From the cell containing the given text, extract its center point as (x, y) coordinate. 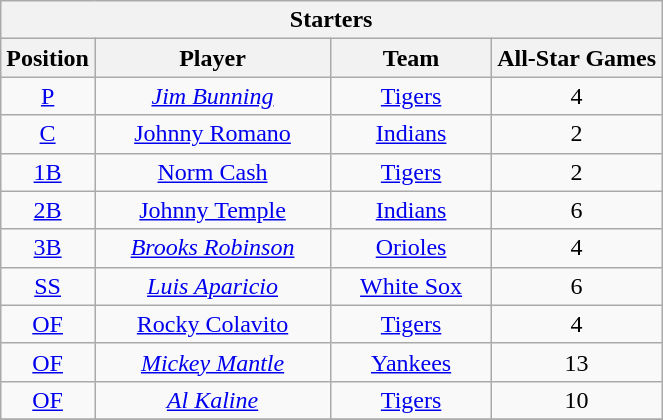
Rocky Colavito (212, 324)
Player (212, 58)
Orioles (412, 248)
Jim Bunning (212, 96)
SS (48, 286)
Luis Aparicio (212, 286)
Starters (332, 20)
Position (48, 58)
Team (412, 58)
Norm Cash (212, 172)
Brooks Robinson (212, 248)
13 (577, 362)
White Sox (412, 286)
2B (48, 210)
Johnny Romano (212, 134)
3B (48, 248)
1B (48, 172)
P (48, 96)
Yankees (412, 362)
Al Kaline (212, 400)
10 (577, 400)
Mickey Mantle (212, 362)
Johnny Temple (212, 210)
All-Star Games (577, 58)
C (48, 134)
